Return (X, Y) of the center of cell containing provided text 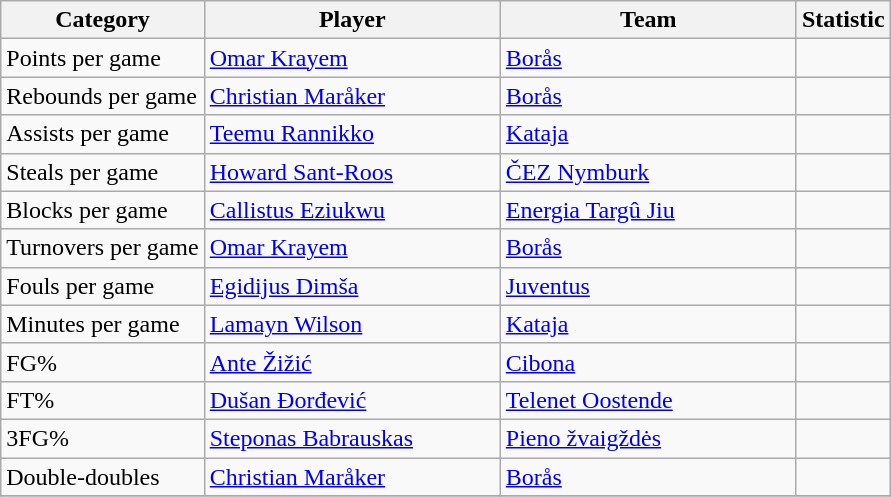
Rebounds per game (102, 96)
Juventus (648, 286)
Player (352, 20)
FT% (102, 400)
Energia Targû Jiu (648, 210)
Lamayn Wilson (352, 324)
Steponas Babrauskas (352, 438)
ČEZ Nymburk (648, 172)
Egidijus Dimša (352, 286)
FG% (102, 362)
Telenet Oostende (648, 400)
Teemu Rannikko (352, 134)
Howard Sant-Roos (352, 172)
Ante Žižić (352, 362)
Turnovers per game (102, 248)
Cibona (648, 362)
3FG% (102, 438)
Pieno žvaigždės (648, 438)
Statistic (843, 20)
Team (648, 20)
Blocks per game (102, 210)
Double-doubles (102, 477)
Assists per game (102, 134)
Steals per game (102, 172)
Fouls per game (102, 286)
Callistus Eziukwu (352, 210)
Minutes per game (102, 324)
Points per game (102, 58)
Dušan Đorđević (352, 400)
Category (102, 20)
